Provide the (x, y) coordinate of the cell's center where the given text is located.  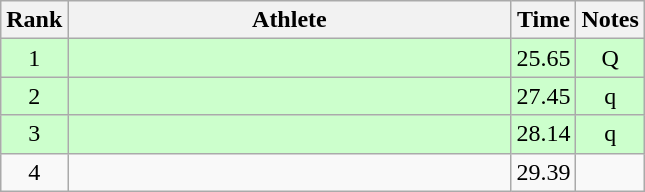
27.45 (544, 96)
1 (34, 58)
Q (610, 58)
29.39 (544, 172)
Time (544, 20)
3 (34, 134)
Rank (34, 20)
Athlete (290, 20)
4 (34, 172)
2 (34, 96)
28.14 (544, 134)
25.65 (544, 58)
Notes (610, 20)
